Determine the [X, Y] coordinate at the center of the cell enclosing the given text.  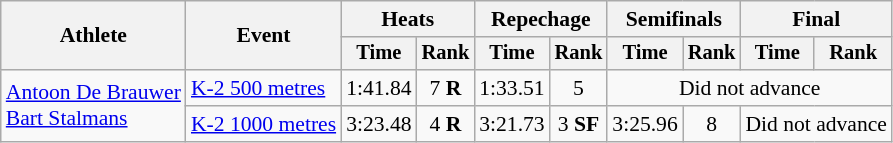
1:41.84 [378, 88]
Antoon De BrauwerBart Stalmans [94, 106]
K-2 500 metres [264, 88]
Repechage [540, 19]
Event [264, 36]
8 [712, 124]
3:21.73 [512, 124]
Athlete [94, 36]
Heats [408, 19]
7 R [446, 88]
Semifinals [674, 19]
K-2 1000 metres [264, 124]
5 [579, 88]
Final [816, 19]
1:33.51 [512, 88]
4 R [446, 124]
3:25.96 [644, 124]
3:23.48 [378, 124]
3 SF [579, 124]
